Extract the [x, y] coordinate from the center of the cell holding the provided text.  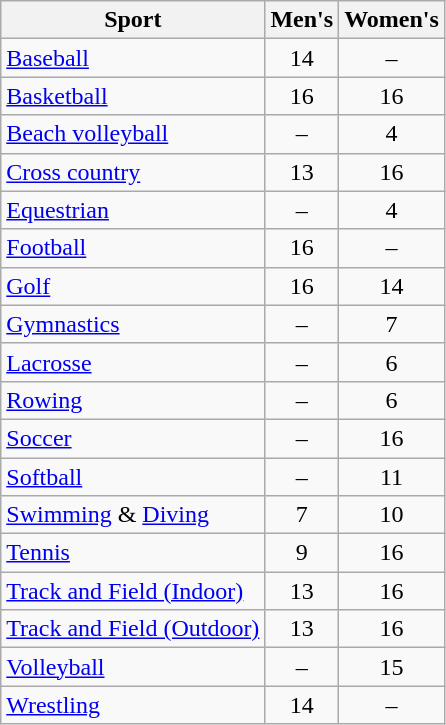
Women's [392, 20]
Men's [302, 20]
10 [392, 515]
Equestrian [133, 210]
Tennis [133, 553]
15 [392, 667]
Football [133, 248]
Beach volleyball [133, 134]
Wrestling [133, 705]
Basketball [133, 96]
11 [392, 477]
Rowing [133, 400]
Soccer [133, 438]
Lacrosse [133, 362]
9 [302, 553]
Swimming & Diving [133, 515]
Sport [133, 20]
Cross country [133, 172]
Gymnastics [133, 324]
Track and Field (Outdoor) [133, 629]
Baseball [133, 58]
Track and Field (Indoor) [133, 591]
Golf [133, 286]
Volleyball [133, 667]
Softball [133, 477]
